Output the (X, Y) coordinate of the center of the cell containing the given text.  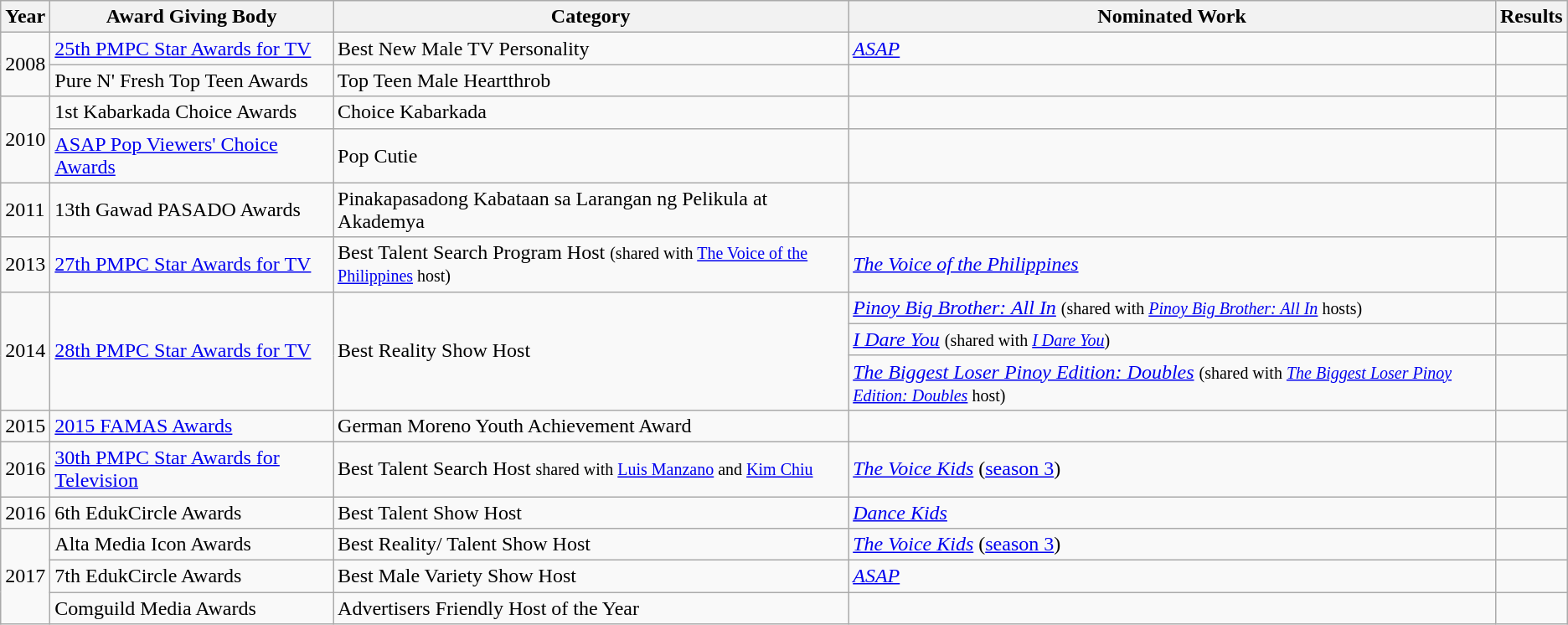
Category (591, 17)
Best Reality Show Host (591, 350)
ASAP Pop Viewers' Choice Awards (192, 156)
2010 (25, 139)
Best Talent Search Program Host (shared with The Voice of the Philippines host) (591, 265)
Best New Male TV Personality (591, 49)
2015 FAMAS Awards (192, 426)
13th Gawad PASADO Awards (192, 209)
2013 (25, 265)
30th PMPC Star Awards for Television (192, 469)
6th EdukCircle Awards (192, 512)
Advertisers Friendly Host of the Year (591, 608)
I Dare You (shared with I Dare You) (1173, 339)
27th PMPC Star Awards for TV (192, 265)
Results (1531, 17)
28th PMPC Star Awards for TV (192, 350)
7th EdukCircle Awards (192, 576)
Pinoy Big Brother: All In (shared with Pinoy Big Brother: All In hosts) (1173, 307)
Top Teen Male Heartthrob (591, 80)
2014 (25, 350)
The Voice of the Philippines (1173, 265)
Best Talent Search Host shared with Luis Manzano and Kim Chiu (591, 469)
Pop Cutie (591, 156)
Choice Kabarkada (591, 112)
2008 (25, 65)
Best Reality/ Talent Show Host (591, 545)
Nominated Work (1173, 17)
2017 (25, 576)
Best Talent Show Host (591, 512)
Pure N' Fresh Top Teen Awards (192, 80)
Comguild Media Awards (192, 608)
Pinakapasadong Kabataan sa Larangan ng Pelikula at Akademya (591, 209)
1st Kabarkada Choice Awards (192, 112)
Dance Kids (1173, 512)
Year (25, 17)
The Biggest Loser Pinoy Edition: Doubles (shared with The Biggest Loser Pinoy Edition: Doubles host) (1173, 382)
Alta Media Icon Awards (192, 545)
Award Giving Body (192, 17)
German Moreno Youth Achievement Award (591, 426)
2015 (25, 426)
Best Male Variety Show Host (591, 576)
25th PMPC Star Awards for TV (192, 49)
2011 (25, 209)
